Identify which cell holds the provided text, then report its [x, y] central coordinate. 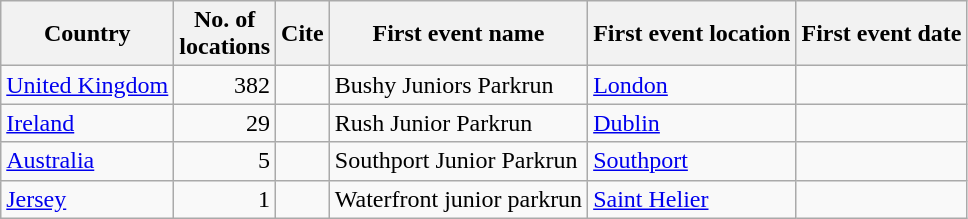
Waterfront junior parkrun [458, 199]
Southport Junior Parkrun [458, 161]
1 [225, 199]
5 [225, 161]
Jersey [88, 199]
Cite [303, 34]
London [692, 85]
29 [225, 123]
Bushy Juniors Parkrun [458, 85]
Rush Junior Parkrun [458, 123]
Dublin [692, 123]
Country [88, 34]
382 [225, 85]
Ireland [88, 123]
No. oflocations [225, 34]
First event name [458, 34]
First event location [692, 34]
Southport [692, 161]
First event date [882, 34]
United Kingdom [88, 85]
Saint Helier [692, 199]
Australia [88, 161]
